Detect which cell encompasses the target text, then output its [x, y] center coordinate. 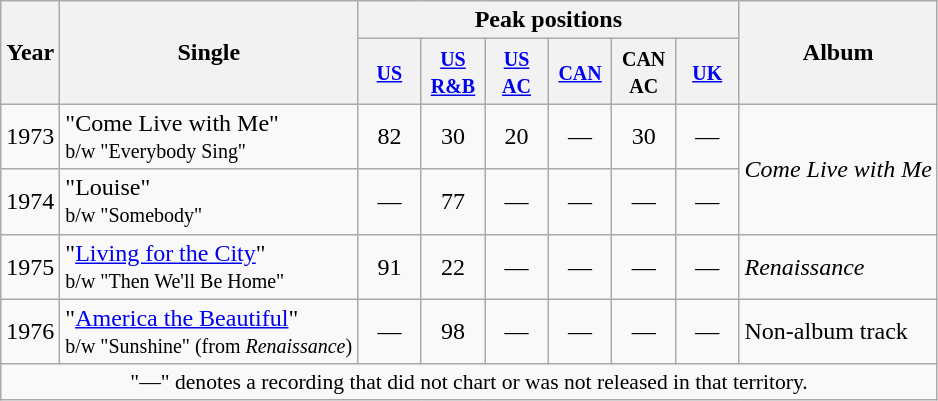
US [390, 72]
Album [838, 52]
1973 [30, 136]
91 [390, 266]
Renaissance [838, 266]
UK [707, 72]
"Louise"b/w "Somebody" [209, 202]
Non-album track [838, 332]
"Come Live with Me"b/w "Everybody Sing" [209, 136]
1976 [30, 332]
"—" denotes a recording that did not chart or was not released in that territory. [470, 382]
98 [453, 332]
82 [390, 136]
US R&B [453, 72]
"Living for the City"b/w "Then We'll Be Home" [209, 266]
1975 [30, 266]
20 [517, 136]
CAN [580, 72]
Year [30, 52]
22 [453, 266]
Come Live with Me [838, 169]
"America the Beautiful"b/w "Sunshine" (from Renaissance) [209, 332]
77 [453, 202]
Single [209, 52]
Peak positions [548, 20]
CAN AC [644, 72]
US AC [517, 72]
1974 [30, 202]
